Locate the cell with the specified text and output its [x, y] center coordinate. 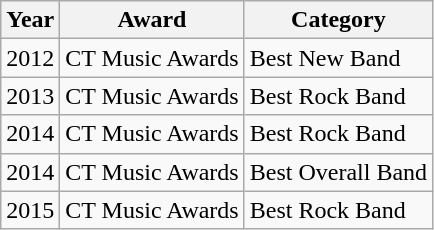
2013 [30, 96]
Award [152, 20]
Best New Band [338, 58]
2012 [30, 58]
Year [30, 20]
Best Overall Band [338, 172]
2015 [30, 210]
Category [338, 20]
